Identify which cell holds the provided text, then report its [x, y] central coordinate. 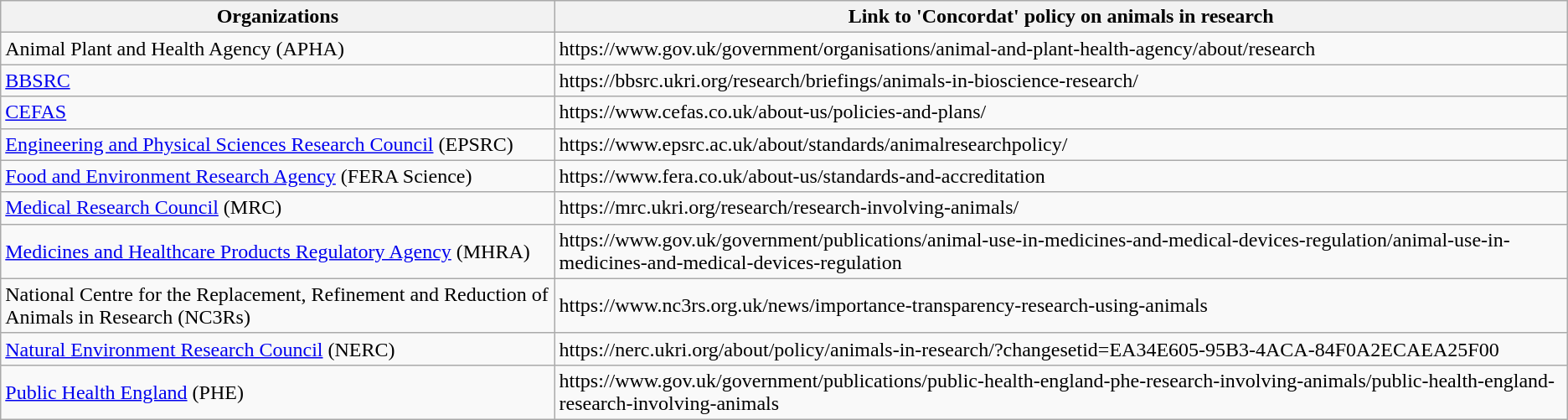
https://www.cefas.co.uk/about-us/policies-and-plans/ [1060, 112]
https://nerc.ukri.org/about/policy/animals-in-research/?changesetid=EA34E605-95B3-4ACA-84F0A2ECAEA25F00 [1060, 349]
CEFAS [278, 112]
https://www.fera.co.uk/about-us/standards-and-accreditation [1060, 176]
https://www.gov.uk/government/organisations/animal-and-plant-health-agency/about/research [1060, 49]
https://www.gov.uk/government/publications/public-health-england-phe-research-involving-animals/public-health-england-research-involving-animals [1060, 392]
BBSRC [278, 80]
Food and Environment Research Agency (FERA Science) [278, 176]
National Centre for the Replacement, Refinement and Reduction of Animals in Research (NC3Rs) [278, 305]
Engineering and Physical Sciences Research Council (EPSRC) [278, 144]
https://mrc.ukri.org/research/research-involving-animals/ [1060, 208]
Medical Research Council (MRC) [278, 208]
Public Health England (PHE) [278, 392]
https://bbsrc.ukri.org/research/briefings/animals-in-bioscience-research/ [1060, 80]
Link to 'Concordat' policy on animals in research [1060, 17]
Organizations [278, 17]
https://www.nc3rs.org.uk/news/importance-transparency-research-using-animals [1060, 305]
Animal Plant and Health Agency (APHA) [278, 49]
https://www.epsrc.ac.uk/about/standards/animalresearchpolicy/ [1060, 144]
Medicines and Healthcare Products Regulatory Agency (MHRA) [278, 251]
Natural Environment Research Council (NERC) [278, 349]
